Return (x, y) of the center of cell containing provided text 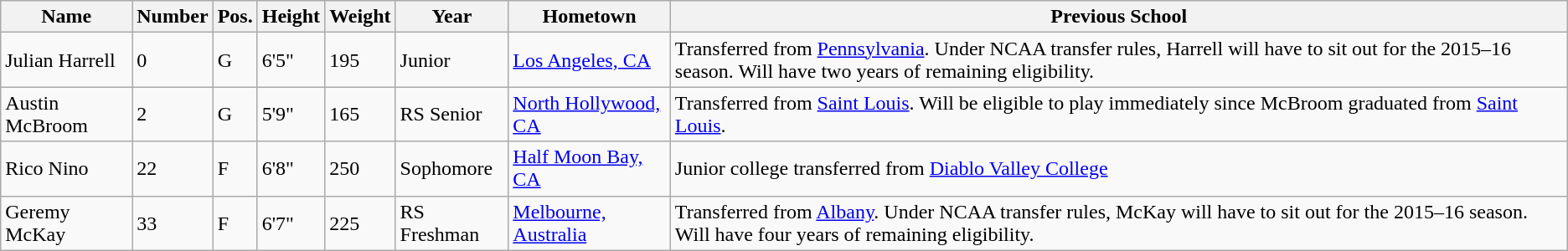
Transferred from Saint Louis. Will be eligible to play immediately since McBroom graduated from Saint Louis. (1119, 114)
Geremy McKay (67, 223)
33 (173, 223)
6'8" (291, 169)
Junior college transferred from Diablo Valley College (1119, 169)
Number (173, 17)
Hometown (590, 17)
Weight (360, 17)
Rico Nino (67, 169)
225 (360, 223)
Julian Harrell (67, 60)
0 (173, 60)
Los Angeles, CA (590, 60)
RS Senior (452, 114)
Pos. (235, 17)
North Hollywood, CA (590, 114)
165 (360, 114)
Half Moon Bay, CA (590, 169)
Sophomore (452, 169)
Junior (452, 60)
Austin McBroom (67, 114)
2 (173, 114)
Transferred from Albany. Under NCAA transfer rules, McKay will have to sit out for the 2015–16 season. Will have four years of remaining eligibility. (1119, 223)
RS Freshman (452, 223)
Name (67, 17)
6'7" (291, 223)
22 (173, 169)
Melbourne, Australia (590, 223)
5'9" (291, 114)
195 (360, 60)
6'5" (291, 60)
Height (291, 17)
Previous School (1119, 17)
Year (452, 17)
250 (360, 169)
